Identify which cell holds the provided text, then report its [x, y] central coordinate. 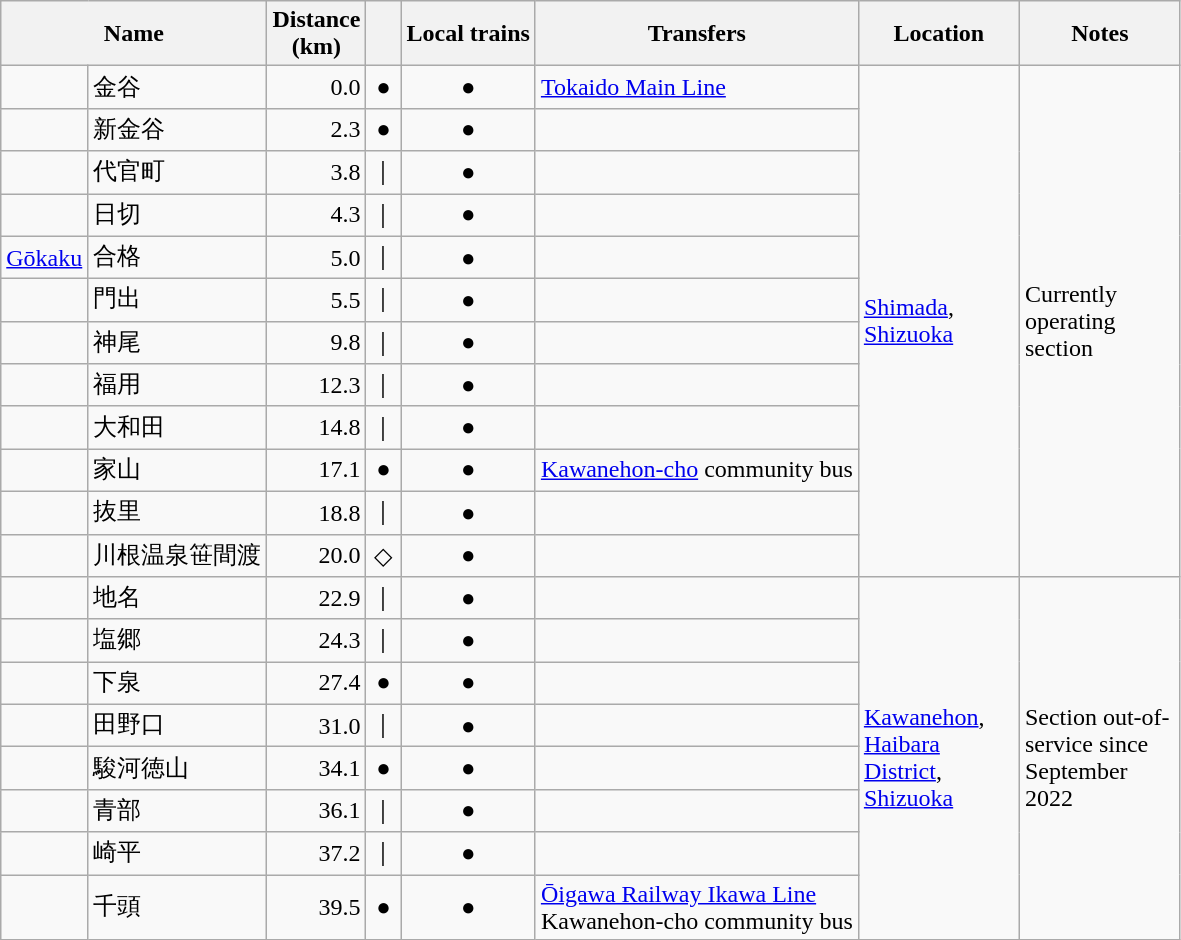
20.0 [316, 556]
0.0 [316, 88]
Tokaido Main Line [696, 88]
下泉 [178, 684]
34.1 [316, 768]
3.8 [316, 172]
地名 [178, 598]
31.0 [316, 726]
27.4 [316, 684]
5.5 [316, 300]
川根温泉笹間渡 [178, 556]
塩郷 [178, 640]
◇ [384, 556]
青部 [178, 810]
神尾 [178, 342]
Kawanehon-cho community bus [696, 470]
新金谷 [178, 130]
22.9 [316, 598]
抜里 [178, 512]
Transfers [696, 34]
Local trains [468, 34]
Section out-of-service since September 2022 [1100, 758]
18.8 [316, 512]
Kawanehon, Haibara District, Shizuoka [938, 758]
Gōkaku [44, 258]
4.3 [316, 216]
12.3 [316, 386]
2.3 [316, 130]
37.2 [316, 854]
福用 [178, 386]
田野口 [178, 726]
Shimada, Shizuoka [938, 322]
39.5 [316, 906]
千頭 [178, 906]
17.1 [316, 470]
家山 [178, 470]
36.1 [316, 810]
Currently operating section [1100, 322]
門出 [178, 300]
Distance(km) [316, 34]
5.0 [316, 258]
金谷 [178, 88]
9.8 [316, 342]
Ōigawa Railway Ikawa LineKawanehon-cho community bus [696, 906]
日切 [178, 216]
駿河徳山 [178, 768]
Name [134, 34]
崎平 [178, 854]
Location [938, 34]
合格 [178, 258]
14.8 [316, 428]
代官町 [178, 172]
大和田 [178, 428]
Notes [1100, 34]
24.3 [316, 640]
